Output the (X, Y) coordinate of the center of the cell containing the given text.  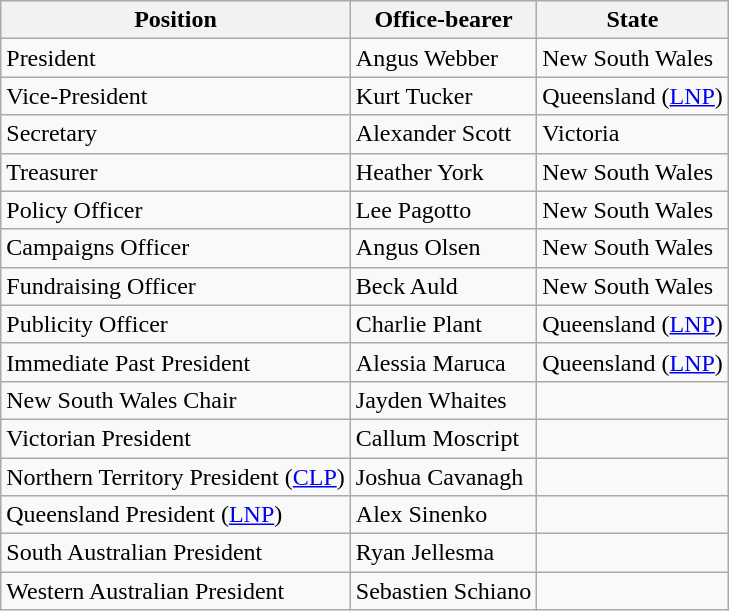
President (176, 58)
South Australian President (176, 553)
Immediate Past President (176, 362)
Secretary (176, 134)
Vice-President (176, 96)
Joshua Cavanagh (443, 477)
Callum Moscript (443, 438)
Alexander Scott (443, 134)
Publicity Officer (176, 324)
Angus Webber (443, 58)
Victoria (633, 134)
Position (176, 20)
Charlie Plant (443, 324)
Sebastien Schiano (443, 591)
Alex Sinenko (443, 515)
Kurt Tucker (443, 96)
Alessia Maruca (443, 362)
Ryan Jellesma (443, 553)
Office-bearer (443, 20)
Western Australian President (176, 591)
New South Wales Chair (176, 400)
Policy Officer (176, 210)
Treasurer (176, 172)
Jayden Whaites (443, 400)
Angus Olsen (443, 248)
State (633, 20)
Northern Territory President (CLP) (176, 477)
Queensland President (LNP) (176, 515)
Lee Pagotto (443, 210)
Beck Auld (443, 286)
Fundraising Officer (176, 286)
Victorian President (176, 438)
Campaigns Officer (176, 248)
Heather York (443, 172)
